Extract the [x, y] coordinate from the center of the cell holding the provided text.  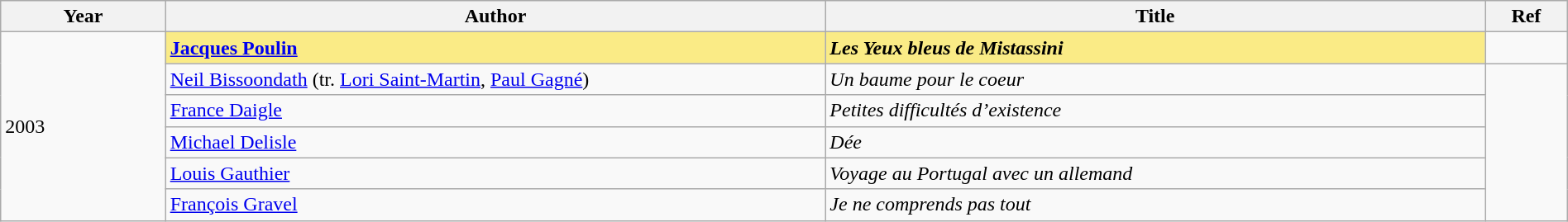
Title [1155, 17]
Michael Delisle [495, 142]
Year [83, 17]
Petites difficultés d’existence [1155, 111]
Ref [1527, 17]
Dée [1155, 142]
Je ne comprends pas tout [1155, 205]
Author [495, 17]
2003 [83, 126]
Louis Gauthier [495, 173]
Neil Bissoondath (tr. Lori Saint-Martin, Paul Gagné) [495, 79]
François Gravel [495, 205]
Voyage au Portugal avec un allemand [1155, 173]
France Daigle [495, 111]
Un baume pour le coeur [1155, 79]
Les Yeux bleus de Mistassini [1155, 48]
Jacques Poulin [495, 48]
